From the cell containing the given text, extract its center point as (x, y) coordinate. 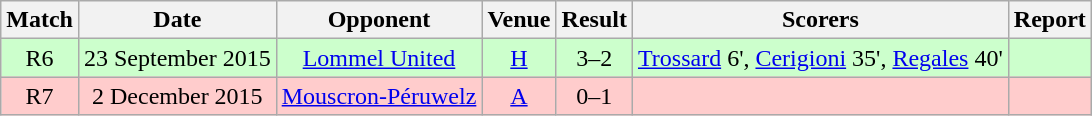
Lommel United (379, 58)
0–1 (594, 96)
Opponent (379, 20)
Result (594, 20)
Trossard 6', Cerigioni 35', Regales 40' (820, 58)
Date (177, 20)
Venue (519, 20)
A (519, 96)
R6 (40, 58)
H (519, 58)
23 September 2015 (177, 58)
Report (1050, 20)
2 December 2015 (177, 96)
3–2 (594, 58)
R7 (40, 96)
Match (40, 20)
Scorers (820, 20)
Mouscron-Péruwelz (379, 96)
